Return the (X, Y) coordinate for the center point of the cell that contains the specified text.  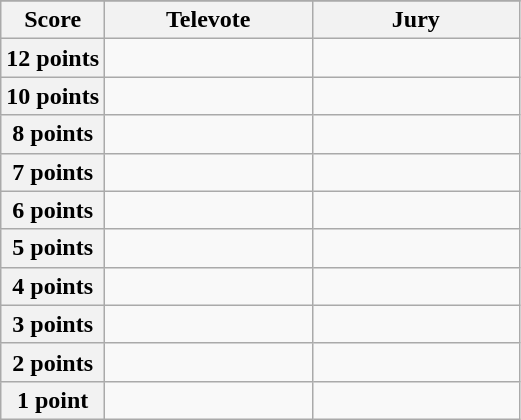
8 points (53, 134)
6 points (53, 210)
Jury (416, 20)
4 points (53, 286)
3 points (53, 324)
1 point (53, 400)
10 points (53, 96)
5 points (53, 248)
Televote (209, 20)
12 points (53, 58)
Score (53, 20)
2 points (53, 362)
7 points (53, 172)
